Pinpoint the cell where the given text exists, returning its [x, y] midpoint coordinate. 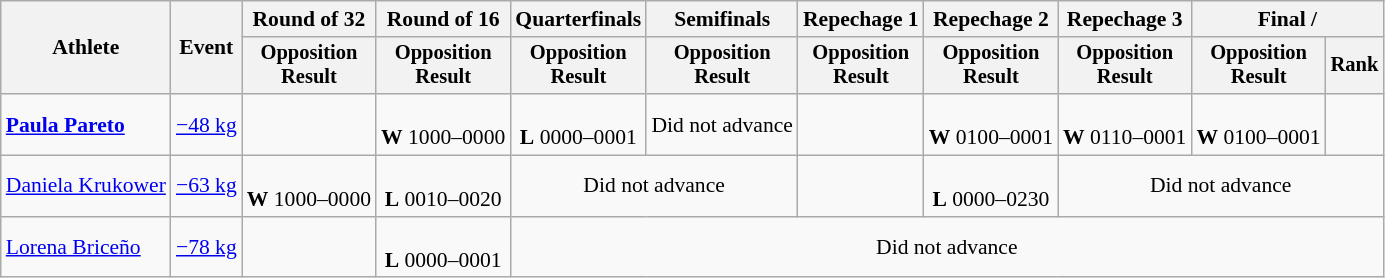
Paula Pareto [86, 124]
Event [206, 48]
Semifinals [722, 19]
Athlete [86, 48]
Repechage 2 [991, 19]
L 0000–0230 [991, 186]
Final / [1287, 19]
Repechage 1 [861, 19]
Round of 32 [309, 19]
Daniela Krukower [86, 186]
−78 kg [206, 248]
L 0010–0020 [443, 186]
Rank [1355, 66]
Repechage 3 [1124, 19]
−48 kg [206, 124]
Quarterfinals [578, 19]
W 0110–0001 [1124, 124]
Lorena Briceño [86, 248]
Round of 16 [443, 19]
−63 kg [206, 186]
